For the text-containing cell, return its midpoint in [X, Y] coordinate format. 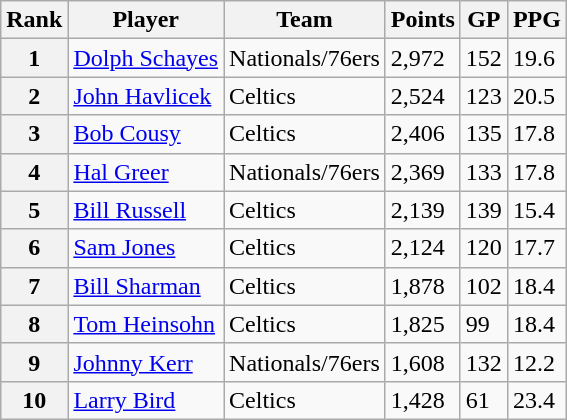
7 [34, 286]
2,124 [422, 248]
2,369 [422, 172]
Player [146, 20]
5 [34, 210]
Team [305, 20]
Points [422, 20]
17.7 [536, 248]
133 [484, 172]
99 [484, 324]
139 [484, 210]
132 [484, 362]
4 [34, 172]
123 [484, 96]
2,139 [422, 210]
152 [484, 58]
8 [34, 324]
Bill Sharman [146, 286]
1 [34, 58]
23.4 [536, 400]
15.4 [536, 210]
120 [484, 248]
9 [34, 362]
2,972 [422, 58]
1,878 [422, 286]
6 [34, 248]
Rank [34, 20]
Johnny Kerr [146, 362]
3 [34, 134]
1,825 [422, 324]
2 [34, 96]
10 [34, 400]
1,428 [422, 400]
1,608 [422, 362]
John Havlicek [146, 96]
61 [484, 400]
2,406 [422, 134]
135 [484, 134]
Dolph Schayes [146, 58]
Sam Jones [146, 248]
Larry Bird [146, 400]
102 [484, 286]
19.6 [536, 58]
Tom Heinsohn [146, 324]
Hal Greer [146, 172]
2,524 [422, 96]
12.2 [536, 362]
Bob Cousy [146, 134]
Bill Russell [146, 210]
PPG [536, 20]
20.5 [536, 96]
GP [484, 20]
